Scan for the cell matching the given text and deliver its (X, Y) coordinate at center. 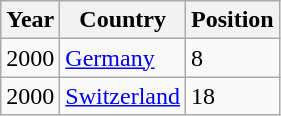
Germany (123, 58)
8 (233, 58)
Switzerland (123, 96)
Year (30, 20)
Country (123, 20)
18 (233, 96)
Position (233, 20)
